Find where the given text appears and provide that cell's center as (x, y) coordinate. 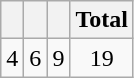
6 (36, 58)
19 (102, 58)
Total (102, 20)
4 (12, 58)
9 (58, 58)
